Pinpoint the cell where the given text exists, returning its [x, y] midpoint coordinate. 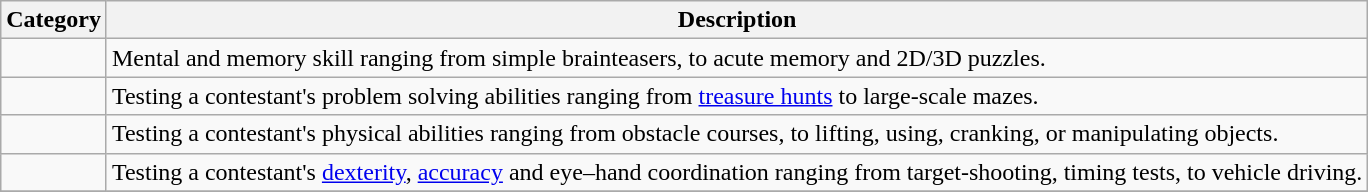
Mental and memory skill ranging from simple brainteasers, to acute memory and 2D/3D puzzles. [736, 58]
Category [54, 20]
Testing a contestant's problem solving abilities ranging from treasure hunts to large-scale mazes. [736, 96]
Description [736, 20]
Testing a contestant's physical abilities ranging from obstacle courses, to lifting, using, cranking, or manipulating objects. [736, 134]
Testing a contestant's dexterity, accuracy and eye–hand coordination ranging from target-shooting, timing tests, to vehicle driving. [736, 172]
